Locate the cell with the specified text and output its [X, Y] center coordinate. 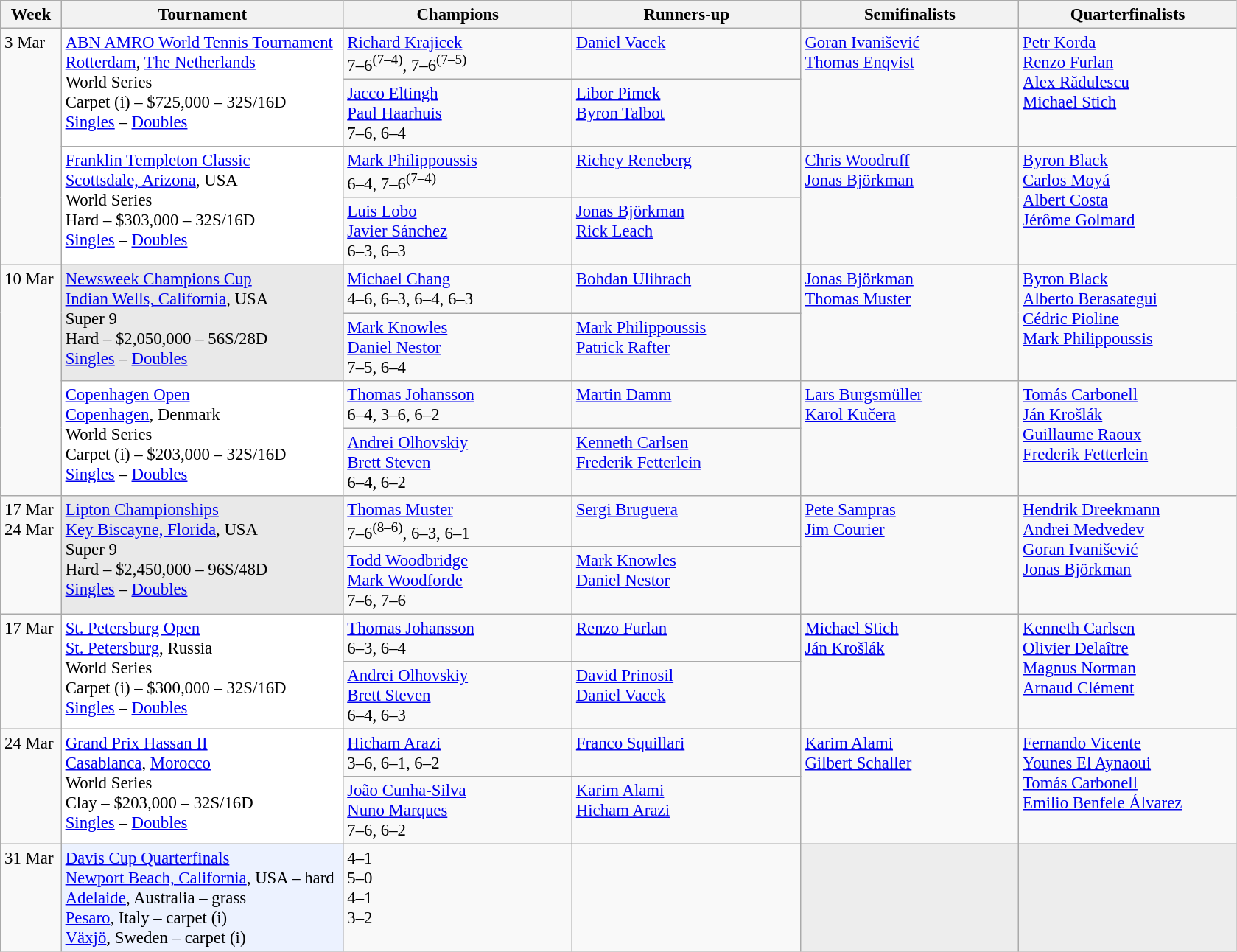
Jonas Björkman Thomas Muster [910, 323]
Semifinalists [910, 15]
Lipton ChampionshipsKey Biscayne, Florida, USASuper 9Hard – $2,450,000 – 96S/48D Singles – Doubles [202, 554]
Franklin Templeton ClassicScottsdale, Arizona, USAWorld SeriesHard – $303,000 – 32S/16D Singles – Doubles [202, 206]
Thomas Johansson 6–4, 3–6, 6–2 [458, 404]
Michael Stich Ján Krošlák [910, 671]
Davis Cup QuarterfinalsNewport Beach, California, USA – hard Adelaide, Australia – grass Pesaro, Italy – carpet (i) Växjö, Sweden – carpet (i) [202, 898]
17 Mar [31, 671]
31 Mar [31, 898]
Tomás Carbonell Ján Krošlák Guillaume Raoux Frederik Fetterlein [1128, 438]
Runners-up [687, 15]
Hendrik Dreekmann Andrei Medvedev Goran Ivanišević Jonas Björkman [1128, 554]
Jonas Björkman Rick Leach [687, 231]
Fernando Vicente Younes El Aynaoui Tomás Carbonell Emilio Benfele Álvarez [1128, 786]
Mark Knowles Daniel Nestor [687, 581]
Martin Damm [687, 404]
Franco Squillari [687, 753]
4–1 5–0 4–1 3–2 [458, 898]
Byron Black Alberto Berasategui Cédric Pioline Mark Philippoussis [1128, 323]
Quarterfinalists [1128, 15]
Todd Woodbridge Mark Woodforde 7–6, 7–6 [458, 581]
Mark Philippoussis Patrick Rafter [687, 347]
Kenneth Carlsen Olivier Delaître Magnus Norman Arnaud Clément [1128, 671]
Byron Black Carlos Moyá Albert Costa Jérôme Golmard [1128, 206]
Hicham Arazi 3–6, 6–1, 6–2 [458, 753]
Andrei Olhovskiy Brett Steven 6–4, 6–2 [458, 462]
3 Mar [31, 147]
Bohdan Ulihrach [687, 289]
ABN AMRO World Tennis TournamentRotterdam, The NetherlandsWorld SeriesCarpet (i) – $725,000 – 32S/16D Singles – Doubles [202, 88]
Kenneth Carlsen Frederik Fetterlein [687, 462]
Andrei Olhovskiy Brett Steven 6–4, 6–3 [458, 696]
Richard Krajicek 7–6(7–4), 7–6(7–5) [458, 55]
Thomas Muster 7–6(8–6), 6–3, 6–1 [458, 520]
Sergi Bruguera [687, 520]
Week [31, 15]
Richey Reneberg [687, 172]
Pete Sampras Jim Courier [910, 554]
Mark Philippoussis 6–4, 7–6(7–4) [458, 172]
David Prinosil Daniel Vacek [687, 696]
Daniel Vacek [687, 55]
Jacco Eltingh Paul Haarhuis 7–6, 6–4 [458, 113]
Tournament [202, 15]
St. Petersburg Open St. Petersburg, RussiaWorld SeriesCarpet (i) – $300,000 – 32S/16D Singles – Doubles [202, 671]
Thomas Johansson 6–3, 6–4 [458, 638]
Karim Alami Gilbert Schaller [910, 786]
Libor Pimek Byron Talbot [687, 113]
17 Mar24 Mar [31, 554]
Mark Knowles Daniel Nestor 7–5, 6–4 [458, 347]
Goran Ivanišević Thomas Enqvist [910, 88]
Renzo Furlan [687, 638]
Lars Burgsmüller Karol Kučera [910, 438]
Grand Prix Hassan IICasablanca, MoroccoWorld SeriesClay – $203,000 – 32S/16D Singles – Doubles [202, 786]
24 Mar [31, 786]
Newsweek Champions CupIndian Wells, California, USASuper 9Hard – $2,050,000 – 56S/28D Singles – Doubles [202, 323]
Chris Woodruff Jonas Björkman [910, 206]
Karim Alami Hicham Arazi [687, 811]
Champions [458, 15]
João Cunha-Silva Nuno Marques 7–6, 6–2 [458, 811]
10 Mar [31, 380]
Michael Chang 4–6, 6–3, 6–4, 6–3 [458, 289]
Copenhagen OpenCopenhagen, DenmarkWorld SeriesCarpet (i) – $203,000 – 32S/16D Singles – Doubles [202, 438]
Luis Lobo Javier Sánchez 6–3, 6–3 [458, 231]
Petr Korda Renzo Furlan Alex Rădulescu Michael Stich [1128, 88]
